Detect which cell encompasses the target text, then output its (X, Y) center coordinate. 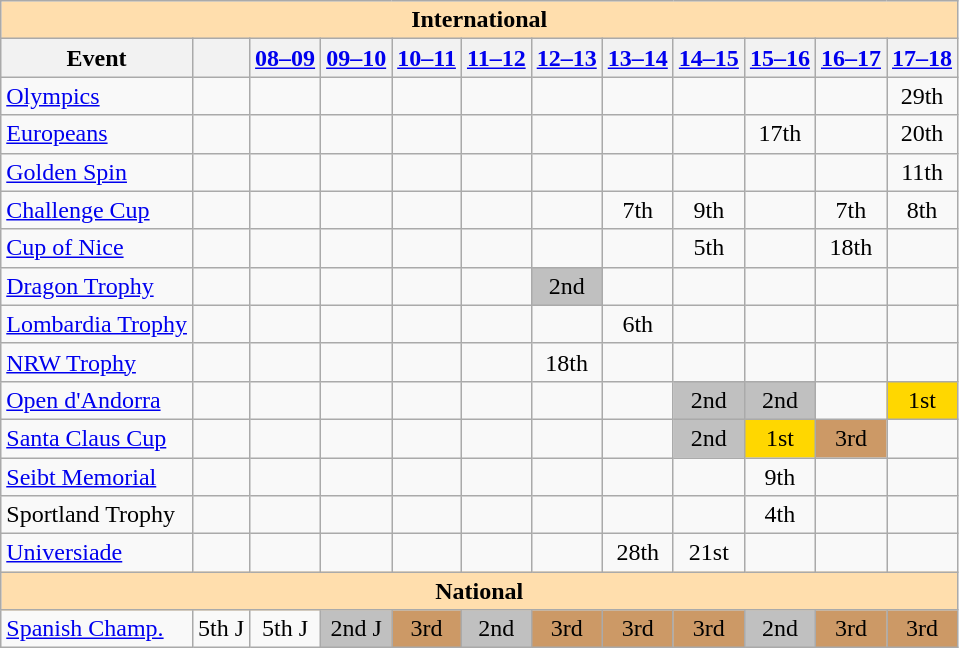
17th (780, 134)
Lombardia Trophy (97, 324)
Spanish Champ. (97, 629)
10–11 (427, 58)
20th (922, 134)
4th (780, 515)
13–14 (638, 58)
Cup of Nice (97, 248)
Dragon Trophy (97, 286)
15–16 (780, 58)
28th (638, 553)
Event (97, 58)
14–15 (708, 58)
Santa Claus Cup (97, 438)
16–17 (850, 58)
17–18 (922, 58)
National (480, 591)
29th (922, 96)
Universiade (97, 553)
Olympics (97, 96)
Golden Spin (97, 172)
6th (638, 324)
8th (922, 210)
Challenge Cup (97, 210)
11–12 (496, 58)
Open d'Andorra (97, 400)
5th (708, 248)
International (480, 20)
12–13 (566, 58)
11th (922, 172)
NRW Trophy (97, 362)
08–09 (286, 58)
Europeans (97, 134)
09–10 (356, 58)
21st (708, 553)
Seibt Memorial (97, 477)
Sportland Trophy (97, 515)
2nd J (356, 629)
